Detect which cell encompasses the target text, then output its (X, Y) center coordinate. 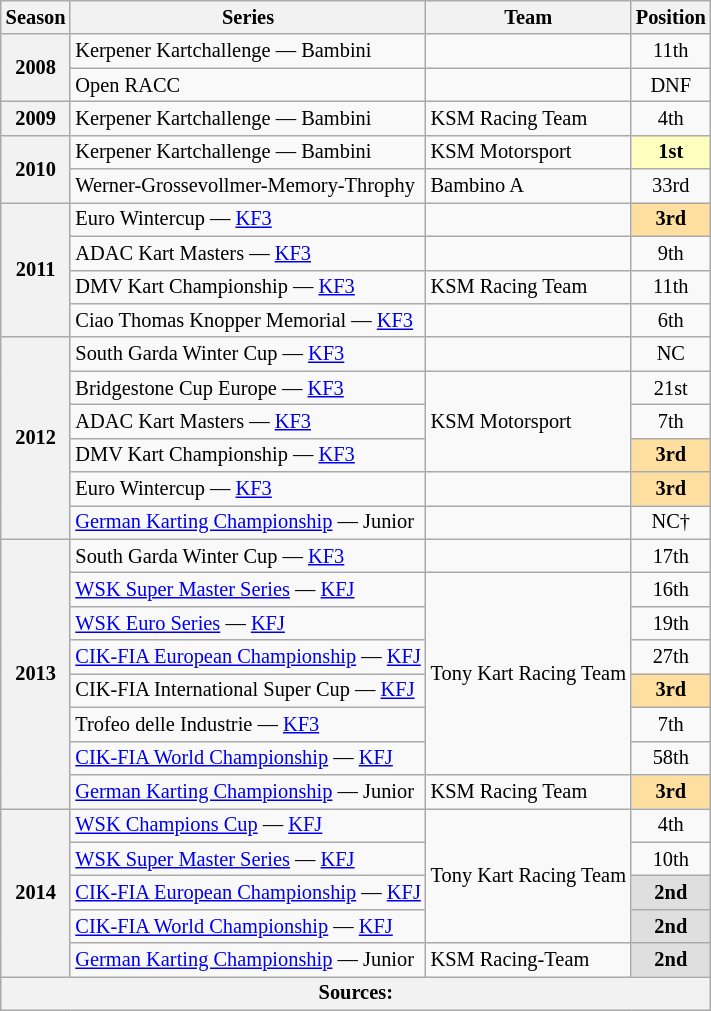
2011 (36, 270)
27th (671, 657)
16th (671, 589)
Position (671, 17)
WSK Euro Series — KFJ (248, 623)
Bambino A (528, 186)
19th (671, 623)
Series (248, 17)
NC (671, 354)
58th (671, 758)
Werner-Grossevollmer-Memory-Throphy (248, 186)
9th (671, 253)
DNF (671, 85)
Sources: (356, 993)
2008 (36, 68)
21st (671, 388)
CIK-FIA International Super Cup — KFJ (248, 690)
Ciao Thomas Knopper Memorial — KF3 (248, 320)
Team (528, 17)
Season (36, 17)
17th (671, 556)
WSK Champions Cup — KFJ (248, 825)
10th (671, 859)
Open RACC (248, 85)
2012 (36, 438)
KSM Racing-Team (528, 960)
2014 (36, 892)
33rd (671, 186)
2013 (36, 674)
6th (671, 320)
2010 (36, 168)
2009 (36, 118)
1st (671, 152)
NC† (671, 522)
Bridgestone Cup Europe — KF3 (248, 388)
Trofeo delle Industrie — KF3 (248, 724)
